Locate the cell with the specified text and output its [x, y] center coordinate. 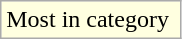
Most in category [91, 20]
